Determine the (x, y) coordinate at the center of the cell enclosing the given text.  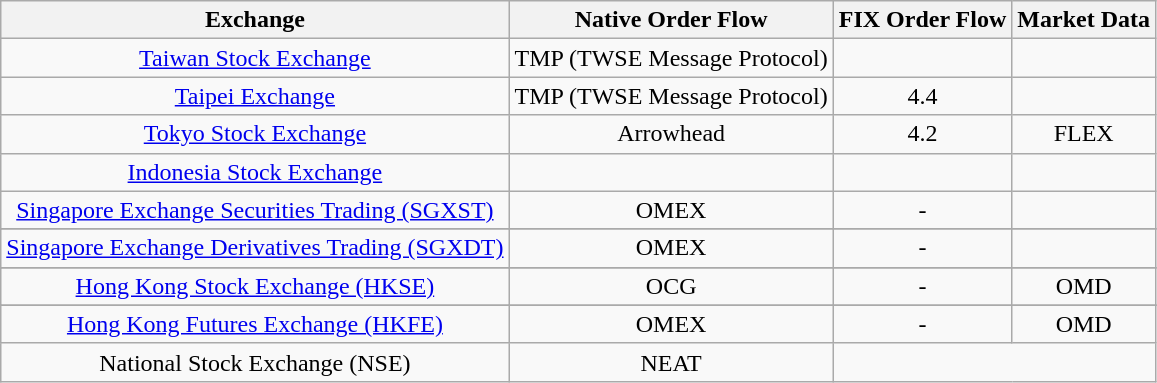
Taiwan Stock Exchange (255, 58)
4.2 (922, 134)
Tokyo Stock Exchange (255, 134)
4.4 (922, 96)
Exchange (255, 20)
FIX Order Flow (922, 20)
Indonesia Stock Exchange (255, 172)
Singapore Exchange Securities Trading (SGXST) (255, 210)
NEAT (671, 362)
Arrowhead (671, 134)
Hong Kong Futures Exchange (HKFE) (255, 324)
Market Data (1084, 20)
Native Order Flow (671, 20)
OCG (671, 286)
Taipei Exchange (255, 96)
Hong Kong Stock Exchange (HKSE) (255, 286)
FLEX (1084, 134)
National Stock Exchange (NSE) (255, 362)
Singapore Exchange Derivatives Trading (SGXDT) (255, 248)
